Locate the cell with the specified text and output its [X, Y] center coordinate. 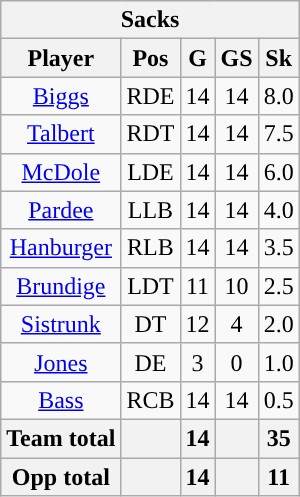
RDE [150, 96]
8.0 [278, 96]
GS [236, 58]
Player [61, 58]
Biggs [61, 96]
4 [236, 324]
Jones [61, 362]
Brundige [61, 286]
0.5 [278, 400]
DE [150, 362]
Sk [278, 58]
RDT [150, 134]
Opp total [61, 477]
1.0 [278, 362]
3.5 [278, 248]
Sacks [150, 20]
Talbert [61, 134]
McDole [61, 172]
7.5 [278, 134]
Bass [61, 400]
Team total [61, 438]
12 [198, 324]
3 [198, 362]
DT [150, 324]
LDT [150, 286]
Hanburger [61, 248]
0 [236, 362]
LDE [150, 172]
Pardee [61, 210]
Pos [150, 58]
2.0 [278, 324]
2.5 [278, 286]
Sistrunk [61, 324]
RCB [150, 400]
35 [278, 438]
G [198, 58]
10 [236, 286]
RLB [150, 248]
6.0 [278, 172]
LLB [150, 210]
4.0 [278, 210]
